Provide the (X, Y) coordinate of the cell's center where the given text is located.  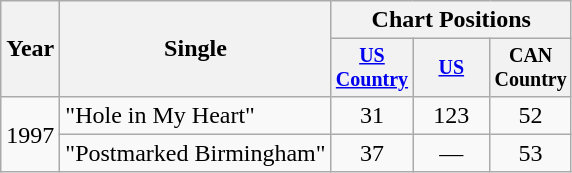
"Postmarked Birmingham" (196, 153)
1997 (30, 134)
US Country (372, 68)
US (452, 68)
"Hole in My Heart" (196, 115)
— (452, 153)
52 (531, 115)
53 (531, 153)
123 (452, 115)
Year (30, 49)
CAN Country (531, 68)
37 (372, 153)
31 (372, 115)
Single (196, 49)
Chart Positions (451, 20)
